Detect which cell encompasses the target text, then output its (X, Y) center coordinate. 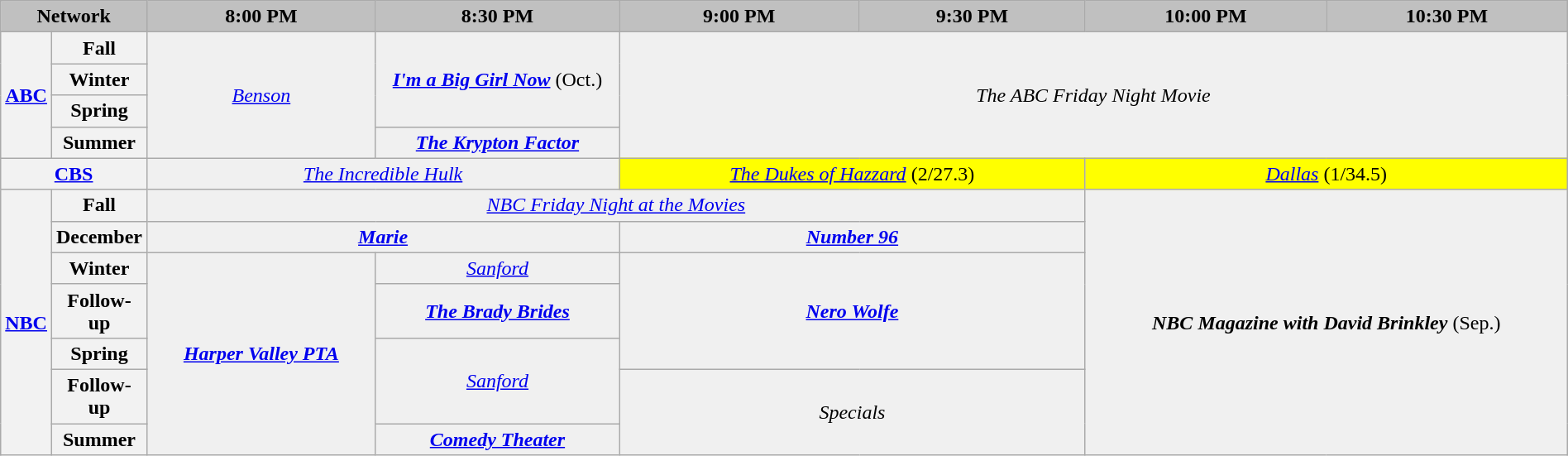
9:30 PM (973, 17)
NBC Magazine with David Brinkley (Sep.) (1327, 322)
The Krypton Factor (497, 142)
The Dukes of Hazzard (2/27.3) (853, 174)
December (99, 237)
NBC (26, 322)
The Incredible Hulk (382, 174)
8:00 PM (261, 17)
ABC (26, 95)
CBS (74, 174)
The ABC Friday Night Movie (1093, 95)
Dallas (1/34.5) (1327, 174)
Specials (853, 412)
Comedy Theater (497, 439)
Benson (261, 95)
Marie (382, 237)
The Brady Brides (497, 311)
Harper Valley PTA (261, 353)
Number 96 (853, 237)
8:30 PM (497, 17)
Nero Wolfe (853, 311)
10:30 PM (1447, 17)
NBC Friday Night at the Movies (615, 205)
Network (74, 17)
9:00 PM (739, 17)
10:00 PM (1206, 17)
I'm a Big Girl Now (Oct.) (497, 79)
